Provide the (x, y) coordinate of the cell's center where the given text is located.  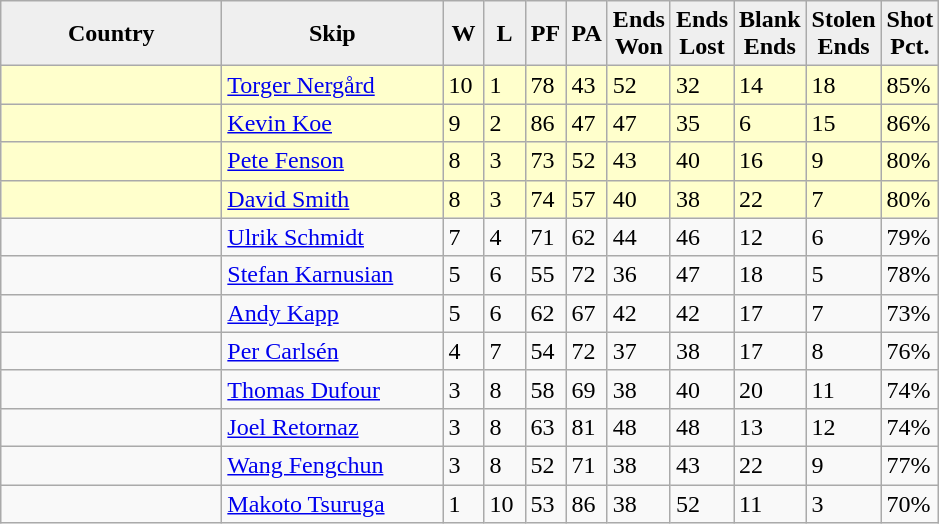
36 (638, 275)
PF (546, 34)
Ulrik Schmidt (332, 237)
15 (844, 123)
Torger Nergård (332, 85)
13 (770, 427)
54 (546, 351)
44 (638, 237)
Stefan Karnusian (332, 275)
57 (586, 199)
77% (910, 465)
63 (546, 427)
70% (910, 503)
20 (770, 389)
Country (112, 34)
Ends Won (638, 34)
81 (586, 427)
David Smith (332, 199)
37 (638, 351)
67 (586, 313)
76% (910, 351)
Skip (332, 34)
16 (770, 161)
W (464, 34)
78% (910, 275)
78 (546, 85)
Stolen Ends (844, 34)
73% (910, 313)
PA (586, 34)
86% (910, 123)
Thomas Dufour (332, 389)
Wang Fengchun (332, 465)
L (504, 34)
69 (586, 389)
73 (546, 161)
2 (504, 123)
32 (702, 85)
Per Carlsén (332, 351)
14 (770, 85)
46 (702, 237)
Andy Kapp (332, 313)
74 (546, 199)
35 (702, 123)
Joel Retornaz (332, 427)
58 (546, 389)
Blank Ends (770, 34)
Kevin Koe (332, 123)
53 (546, 503)
55 (546, 275)
Ends Lost (702, 34)
Shot Pct. (910, 34)
79% (910, 237)
Makoto Tsuruga (332, 503)
Pete Fenson (332, 161)
85% (910, 85)
